Return (X, Y) of the center of cell containing provided text 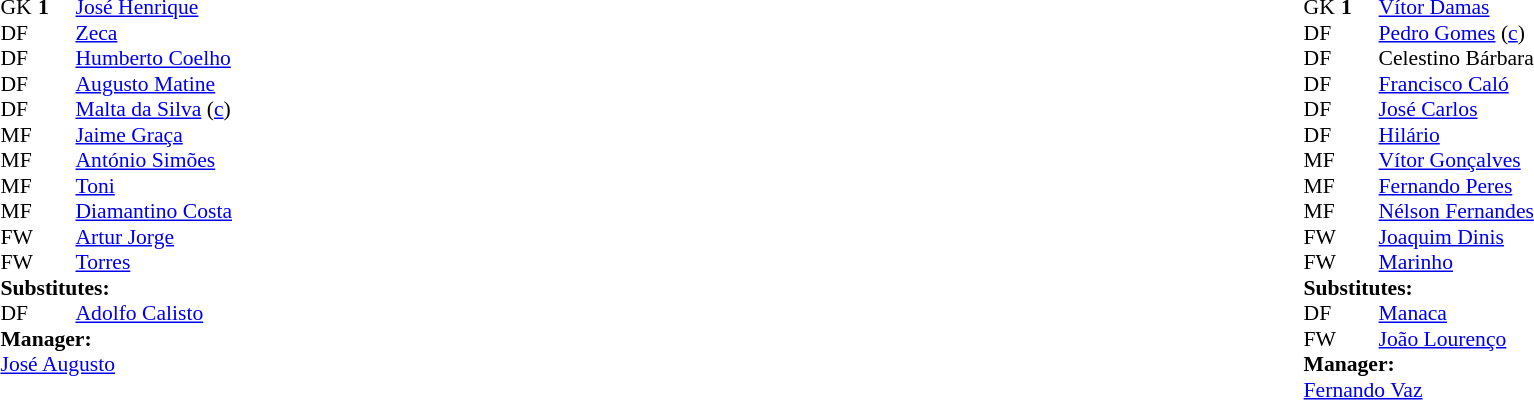
Francisco Caló (1456, 84)
José Carlos (1456, 109)
Nélson Fernandes (1456, 211)
Pedro Gomes (c) (1456, 33)
Malta da Silva (c) (154, 109)
Marinho (1456, 263)
Humberto Coelho (154, 59)
Adolfo Calisto (154, 313)
Celestino Bárbara (1456, 59)
Jaime Graça (154, 135)
João Lourenço (1456, 339)
Zeca (154, 33)
Vítor Gonçalves (1456, 161)
Diamantino Costa (154, 211)
José Augusto (116, 365)
Fernando Peres (1456, 186)
Augusto Matine (154, 84)
Manaca (1456, 313)
António Simões (154, 161)
Hilário (1456, 135)
Artur Jorge (154, 237)
Joaquim Dinis (1456, 237)
Toni (154, 186)
Torres (154, 263)
